Return the (X, Y) coordinate for the center point of the cell that contains the specified text.  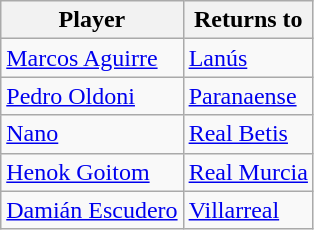
Real Betis (248, 134)
Player (92, 20)
Pedro Oldoni (92, 96)
Paranaense (248, 96)
Lanús (248, 58)
Villarreal (248, 210)
Henok Goitom (92, 172)
Damián Escudero (92, 210)
Real Murcia (248, 172)
Nano (92, 134)
Returns to (248, 20)
Marcos Aguirre (92, 58)
